Extract the (x, y) coordinate from the center of the cell holding the provided text.  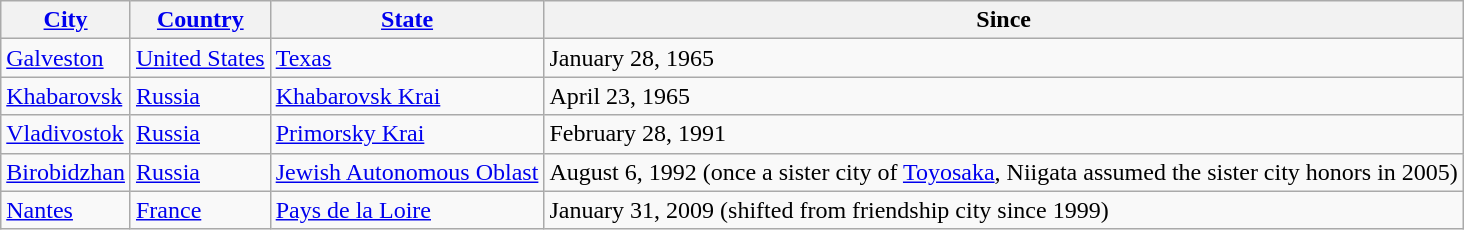
Nantes (66, 210)
January 31, 2009 (shifted from friendship city since 1999) (1004, 210)
August 6, 1992 (once a sister city of Toyosaka, Niigata assumed the sister city honors in 2005) (1004, 172)
Texas (407, 58)
Birobidzhan (66, 172)
Country (200, 20)
City (66, 20)
Pays de la Loire (407, 210)
United States (200, 58)
Khabarovsk Krai (407, 96)
France (200, 210)
February 28, 1991 (1004, 134)
Khabarovsk (66, 96)
April 23, 1965 (1004, 96)
Galveston (66, 58)
Vladivostok (66, 134)
State (407, 20)
Since (1004, 20)
January 28, 1965 (1004, 58)
Primorsky Krai (407, 134)
Jewish Autonomous Oblast (407, 172)
